From the cell containing the given text, extract its center point as (x, y) coordinate. 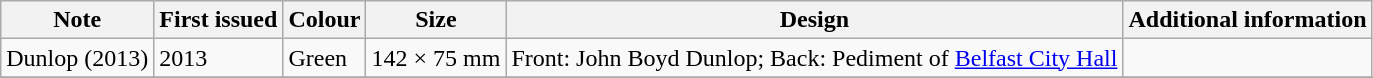
142 × 75 mm (436, 58)
First issued (218, 20)
2013 (218, 58)
Design (814, 20)
Dunlop (2013) (78, 58)
Note (78, 20)
Additional information (1248, 20)
Front: John Boyd Dunlop; Back: Pediment of Belfast City Hall (814, 58)
Colour (324, 20)
Green (324, 58)
Size (436, 20)
